For the text-containing cell, return its midpoint in [X, Y] coordinate format. 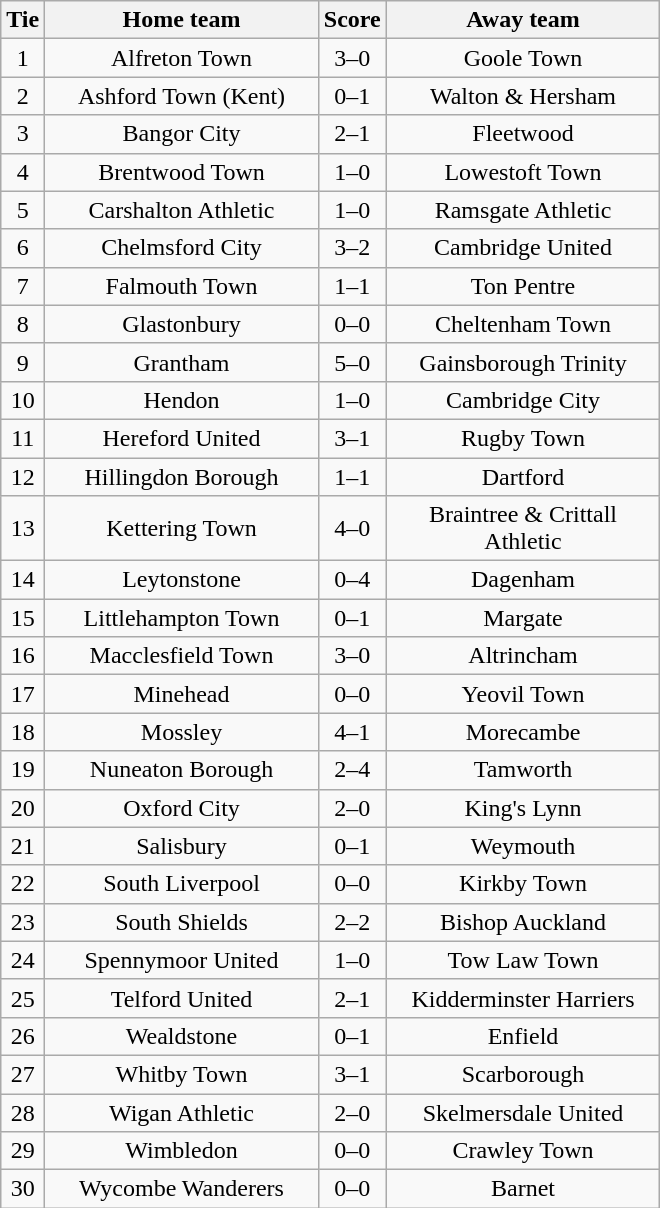
10 [23, 400]
22 [23, 884]
26 [23, 1036]
Kirkby Town [523, 884]
Whitby Town [182, 1074]
Tie [23, 20]
23 [23, 922]
4–1 [352, 732]
Dartford [523, 477]
Score [352, 20]
Tow Law Town [523, 960]
Minehead [182, 694]
Nuneaton Borough [182, 770]
Brentwood Town [182, 172]
Bishop Auckland [523, 922]
Bangor City [182, 134]
Ashford Town (Kent) [182, 96]
Carshalton Athletic [182, 210]
Cambridge City [523, 400]
Enfield [523, 1036]
29 [23, 1151]
24 [23, 960]
25 [23, 998]
Oxford City [182, 808]
Braintree & Crittall Athletic [523, 528]
20 [23, 808]
30 [23, 1189]
18 [23, 732]
Mossley [182, 732]
14 [23, 580]
5 [23, 210]
Rugby Town [523, 438]
0–4 [352, 580]
Tamworth [523, 770]
Spennymoor United [182, 960]
Dagenham [523, 580]
Skelmersdale United [523, 1113]
Away team [523, 20]
6 [23, 248]
11 [23, 438]
2–2 [352, 922]
Ramsgate Athletic [523, 210]
Morecambe [523, 732]
Margate [523, 618]
4–0 [352, 528]
Falmouth Town [182, 286]
Home team [182, 20]
4 [23, 172]
South Shields [182, 922]
Fleetwood [523, 134]
3–2 [352, 248]
16 [23, 656]
Walton & Hersham [523, 96]
27 [23, 1074]
Macclesfield Town [182, 656]
Leytonstone [182, 580]
Ton Pentre [523, 286]
Goole Town [523, 58]
Grantham [182, 362]
1 [23, 58]
Cheltenham Town [523, 324]
Altrincham [523, 656]
King's Lynn [523, 808]
Crawley Town [523, 1151]
Hillingdon Borough [182, 477]
Cambridge United [523, 248]
Kettering Town [182, 528]
Wealdstone [182, 1036]
7 [23, 286]
Wimbledon [182, 1151]
Lowestoft Town [523, 172]
South Liverpool [182, 884]
Scarborough [523, 1074]
Chelmsford City [182, 248]
Telford United [182, 998]
Wigan Athletic [182, 1113]
12 [23, 477]
9 [23, 362]
Littlehampton Town [182, 618]
Hendon [182, 400]
28 [23, 1113]
21 [23, 846]
Salisbury [182, 846]
13 [23, 528]
Glastonbury [182, 324]
Wycombe Wanderers [182, 1189]
2–4 [352, 770]
Barnet [523, 1189]
2 [23, 96]
3 [23, 134]
5–0 [352, 362]
19 [23, 770]
Alfreton Town [182, 58]
Kidderminster Harriers [523, 998]
Weymouth [523, 846]
8 [23, 324]
Gainsborough Trinity [523, 362]
Hereford United [182, 438]
15 [23, 618]
17 [23, 694]
Yeovil Town [523, 694]
